From the cell containing the given text, extract its center point as (X, Y) coordinate. 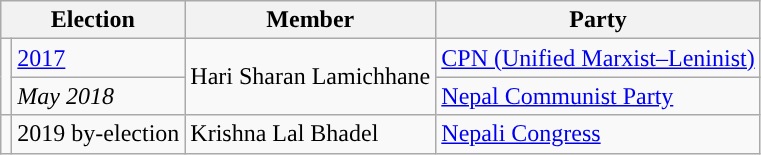
2019 by-election (98, 134)
Nepali Congress (598, 134)
Krishna Lal Bhadel (310, 134)
2017 (98, 58)
May 2018 (98, 96)
Party (598, 20)
Hari Sharan Lamichhane (310, 77)
Member (310, 20)
Election (93, 20)
CPN (Unified Marxist–Leninist) (598, 58)
Nepal Communist Party (598, 96)
